Extract the (X, Y) coordinate from the center of the cell holding the provided text.  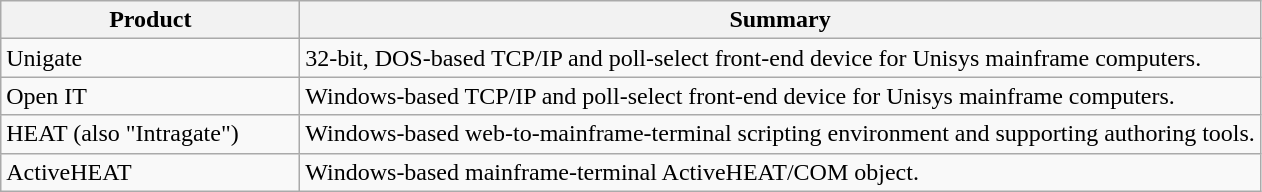
Windows-based TCP/IP and poll-select front-end device for Unisys mainframe computers. (780, 96)
Windows-based mainframe-terminal ActiveHEAT/COM object. (780, 172)
Windows-based web-to-mainframe-terminal scripting environment and supporting authoring tools. (780, 134)
Product (150, 20)
Open IT (150, 96)
Unigate (150, 58)
32-bit, DOS-based TCP/IP and poll-select front-end device for Unisys mainframe computers. (780, 58)
ActiveHEAT (150, 172)
Summary (780, 20)
HEAT (also "Intragate") (150, 134)
